Return (X, Y) of the center of cell containing provided text 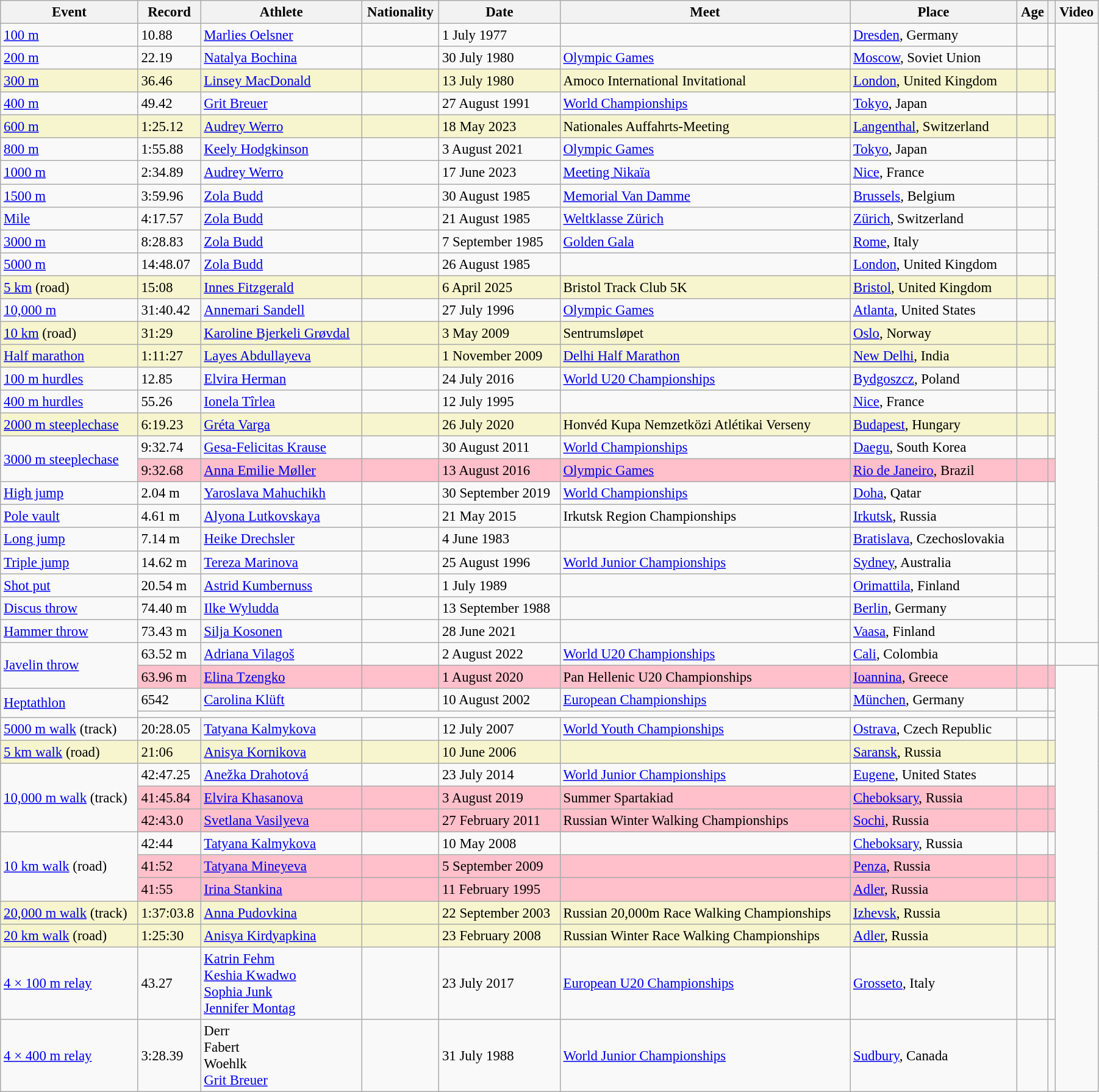
Silja Kosonen (281, 631)
Video (1077, 12)
Oslo, Norway (934, 333)
Delhi Half Marathon (705, 356)
14.62 m (170, 562)
23 July 2014 (500, 775)
Date (500, 12)
Irina Stankina (281, 890)
European U20 Championships (705, 983)
4 × 400 m relay (70, 1055)
13 August 2016 (500, 471)
High jump (70, 493)
6542 (170, 700)
5 km (road) (70, 287)
74.40 m (170, 608)
Nationality (400, 12)
1000 m (70, 173)
10 km (road) (70, 333)
DerrFabertWoehlkGrit Breuer (281, 1055)
Memorial Van Damme (705, 196)
Amoco International Invitational (705, 81)
9:32.74 (170, 448)
Russian Winter Walking Championships (705, 821)
Rome, Italy (934, 241)
200 m (70, 58)
Shot put (70, 585)
24 July 2016 (500, 379)
5000 m (70, 264)
Javelin throw (70, 666)
World Youth Championships (705, 729)
Alyona Lutkovskaya (281, 516)
Sudbury, Canada (934, 1055)
2000 m steeplechase (70, 425)
12 July 2007 (500, 729)
21:06 (170, 752)
Vaasa, Finland (934, 631)
22 September 2003 (500, 913)
Pole vault (70, 516)
26 August 1985 (500, 264)
Heptathlon (70, 703)
Izhevsk, Russia (934, 913)
Heike Drechsler (281, 540)
Penza, Russia (934, 866)
28 June 2021 (500, 631)
55.26 (170, 402)
4 × 100 m relay (70, 983)
Record (170, 12)
15:08 (170, 287)
Meet (705, 12)
Place (934, 12)
Elvira Herman (281, 379)
Bristol, United Kingdom (934, 287)
Moscow, Soviet Union (934, 58)
10,000 m (70, 310)
7.14 m (170, 540)
Dresden, Germany (934, 35)
42:47.25 (170, 775)
Budapest, Hungary (934, 425)
Anna Emilie Møller (281, 471)
Yaroslava Mahuchikh (281, 493)
26 July 2020 (500, 425)
Marlies Oelsner (281, 35)
2.04 m (170, 493)
1500 m (70, 196)
11 February 1995 (500, 890)
Berlin, Germany (934, 608)
European Championships (705, 700)
4:17.57 (170, 218)
Event (70, 12)
Nationales Auffahrts-Meeting (705, 127)
Anna Pudovkina (281, 913)
Long jump (70, 540)
2 August 2022 (500, 654)
Svetlana Vasilyeva (281, 821)
25 August 1996 (500, 562)
Irkutsk, Russia (934, 516)
Discus throw (70, 608)
Anisya Kornikova (281, 752)
5 km walk (road) (70, 752)
30 September 2019 (500, 493)
Natalya Bochina (281, 58)
400 m (70, 104)
63.96 m (170, 677)
10,000 m walk (track) (70, 798)
12.85 (170, 379)
Bristol Track Club 5K (705, 287)
Grosseto, Italy (934, 983)
20 km walk (road) (70, 935)
10.88 (170, 35)
Saransk, Russia (934, 752)
Russian Winter Race Walking Championships (705, 935)
3000 m steeplechase (70, 459)
Langenthal, Switzerland (934, 127)
41:55 (170, 890)
Mile (70, 218)
22.19 (170, 58)
Ostrava, Czech Republic (934, 729)
Eugene, United States (934, 775)
Anežka Drahotová (281, 775)
Tereza Marinova (281, 562)
Rio de Janeiro, Brazil (934, 471)
36.46 (170, 81)
21 August 1985 (500, 218)
Elina Tzengko (281, 677)
1:25.12 (170, 127)
10 May 2008 (500, 844)
Anisya Kirdyapkina (281, 935)
12 July 1995 (500, 402)
63.52 m (170, 654)
13 September 1988 (500, 608)
31 July 1988 (500, 1055)
21 May 2015 (500, 516)
31:29 (170, 333)
400 m hurdles (70, 402)
Annemari Sandell (281, 310)
Atlanta, United States (934, 310)
Layes Abdullayeva (281, 356)
100 m hurdles (70, 379)
100 m (70, 35)
300 m (70, 81)
Katrin FehmKeshia KwadwoSophia JunkJennifer Montag (281, 983)
1:11:27 (170, 356)
31:40.42 (170, 310)
42:44 (170, 844)
30 August 2011 (500, 448)
Sentrumsløpet (705, 333)
Summer Spartakiad (705, 798)
600 m (70, 127)
Irkutsk Region Championships (705, 516)
27 February 2011 (500, 821)
10 June 2006 (500, 752)
Karoline Bjerkeli Grøvdal (281, 333)
9:32.68 (170, 471)
2:34.89 (170, 173)
8:28.83 (170, 241)
17 June 2023 (500, 173)
7 September 1985 (500, 241)
Tatyana Mineyeva (281, 866)
Brussels, Belgium (934, 196)
Ilke Wyludda (281, 608)
Age (1032, 12)
14:48.07 (170, 264)
Adriana Vilagoš (281, 654)
4.61 m (170, 516)
3:28.39 (170, 1055)
Sydney, Australia (934, 562)
13 July 1980 (500, 81)
Linsey MacDonald (281, 81)
6 April 2025 (500, 287)
Daegu, South Korea (934, 448)
1 July 1977 (500, 35)
27 August 1991 (500, 104)
1:55.88 (170, 149)
Ionela Tîrlea (281, 402)
Bydgoszcz, Poland (934, 379)
Ioannina, Greece (934, 677)
5 September 2009 (500, 866)
3 May 2009 (500, 333)
20,000 m walk (track) (70, 913)
Innes Fitzgerald (281, 287)
10 km walk (road) (70, 867)
3:59.96 (170, 196)
Gréta Varga (281, 425)
Gesa-Felicitas Krause (281, 448)
Hammer throw (70, 631)
Meeting Nikaïa (705, 173)
42:43.0 (170, 821)
18 May 2023 (500, 127)
Triple jump (70, 562)
1 July 1989 (500, 585)
23 July 2017 (500, 983)
73.43 m (170, 631)
1 November 2009 (500, 356)
1:25:30 (170, 935)
Bratislava, Czechoslovakia (934, 540)
5000 m walk (track) (70, 729)
Honvéd Kupa Nemzetközi Atlétikai Verseny (705, 425)
49.42 (170, 104)
30 August 1985 (500, 196)
10 August 2002 (500, 700)
4 June 1983 (500, 540)
Carolina Klüft (281, 700)
23 February 2008 (500, 935)
Elvira Khasanova (281, 798)
30 July 1980 (500, 58)
3 August 2019 (500, 798)
Grit Breuer (281, 104)
3 August 2021 (500, 149)
41:45.84 (170, 798)
1 August 2020 (500, 677)
Keely Hodgkinson (281, 149)
41:52 (170, 866)
3000 m (70, 241)
20:28.05 (170, 729)
6:19.23 (170, 425)
1:37:03.8 (170, 913)
Weltklasse Zürich (705, 218)
Doha, Qatar (934, 493)
Athlete (281, 12)
München, Germany (934, 700)
43.27 (170, 983)
Pan Hellenic U20 Championships (705, 677)
Sochi, Russia (934, 821)
Golden Gala (705, 241)
Russian 20,000m Race Walking Championships (705, 913)
Half marathon (70, 356)
Astrid Kumbernuss (281, 585)
Zürich, Switzerland (934, 218)
800 m (70, 149)
Orimattila, Finland (934, 585)
New Delhi, India (934, 356)
20.54 m (170, 585)
27 July 1996 (500, 310)
Cali, Colombia (934, 654)
